Provide the [x, y] coordinate of the cell's center where the given text is located.  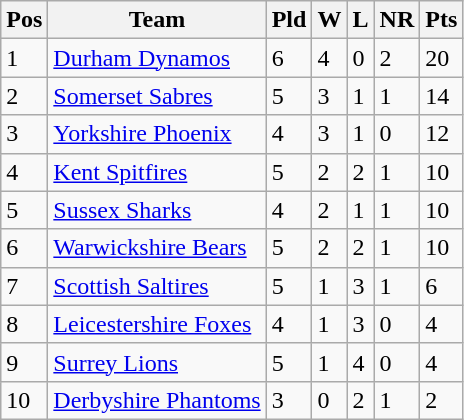
Scottish Saltires [157, 286]
8 [24, 324]
20 [442, 58]
9 [24, 362]
Durham Dynamos [157, 58]
7 [24, 286]
NR [397, 20]
Pld [289, 20]
Somerset Sabres [157, 96]
Surrey Lions [157, 362]
12 [442, 134]
Team [157, 20]
Derbyshire Phantoms [157, 400]
Kent Spitfires [157, 172]
Pts [442, 20]
Yorkshire Phoenix [157, 134]
Leicestershire Foxes [157, 324]
Pos [24, 20]
Warwickshire Bears [157, 248]
14 [442, 96]
Sussex Sharks [157, 210]
L [360, 20]
W [330, 20]
